Determine the (x, y) coordinate at the center of the cell enclosing the given text.  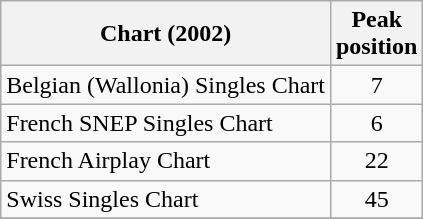
6 (376, 123)
22 (376, 161)
Chart (2002) (166, 34)
Peakposition (376, 34)
French SNEP Singles Chart (166, 123)
Belgian (Wallonia) Singles Chart (166, 85)
7 (376, 85)
Swiss Singles Chart (166, 199)
French Airplay Chart (166, 161)
45 (376, 199)
